Provide the (x, y) coordinate of the cell's center where the given text is located.  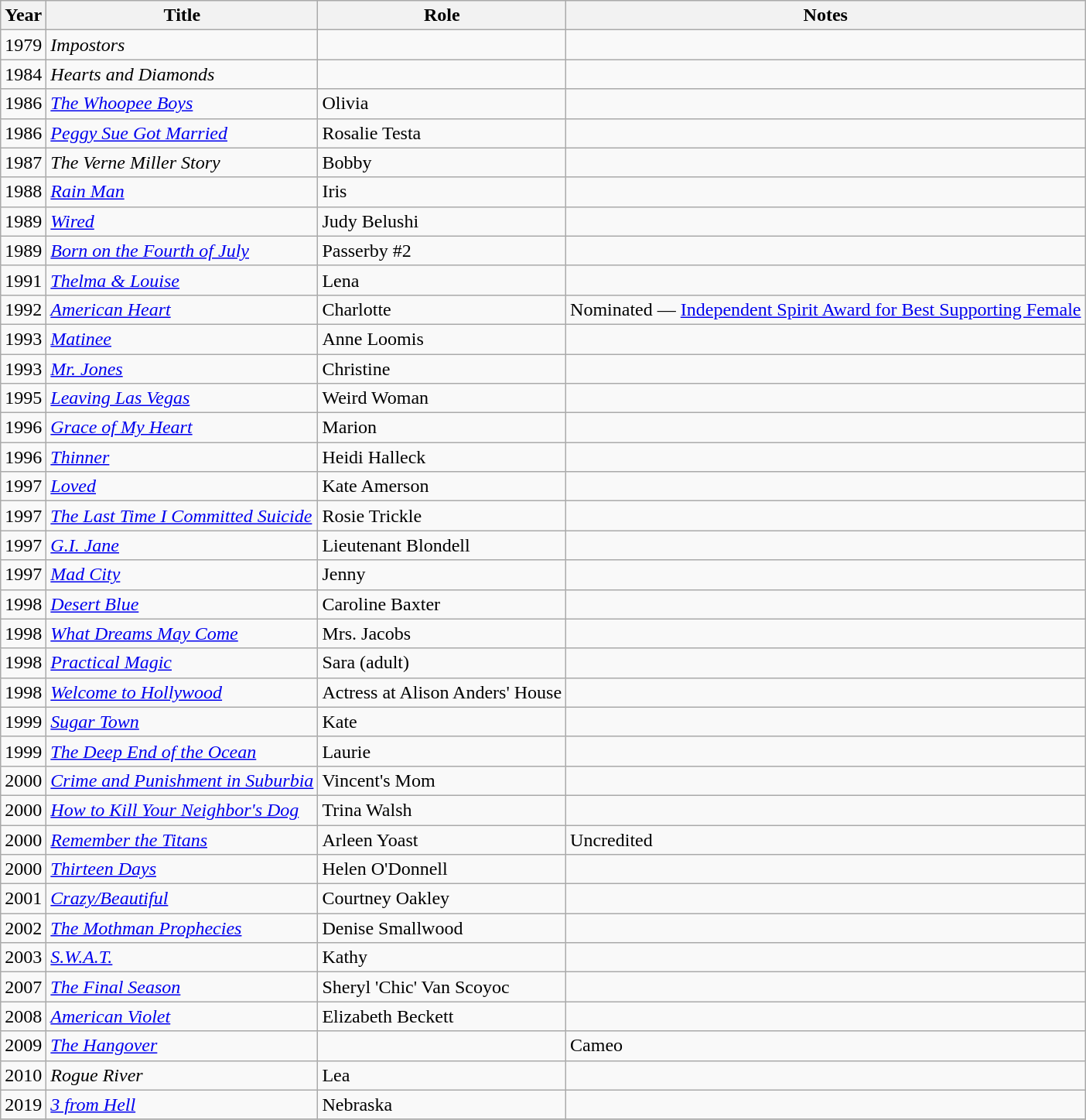
Rain Man (183, 192)
Christine (442, 369)
Lena (442, 280)
Actress at Alison Anders' House (442, 692)
Laurie (442, 751)
Anne Loomis (442, 339)
2001 (23, 899)
Courtney Oakley (442, 899)
1987 (23, 162)
1992 (23, 309)
Born on the Fourth of July (183, 251)
2002 (23, 928)
Lea (442, 1075)
Rosalie Testa (442, 133)
Mr. Jones (183, 369)
Sara (adult) (442, 663)
S.W.A.T. (183, 958)
Rogue River (183, 1075)
The Whoopee Boys (183, 104)
Kate (442, 722)
Remember the Titans (183, 839)
The Deep End of the Ocean (183, 751)
Sugar Town (183, 722)
Grace of My Heart (183, 428)
1991 (23, 280)
The Mothman Prophecies (183, 928)
Arleen Yoast (442, 839)
The Final Season (183, 987)
Charlotte (442, 309)
Title (183, 15)
Trina Walsh (442, 810)
Thirteen Days (183, 869)
1995 (23, 398)
Mad City (183, 575)
The Verne Miller Story (183, 162)
2019 (23, 1105)
How to Kill Your Neighbor's Dog (183, 810)
Year (23, 15)
Uncredited (826, 839)
Jenny (442, 575)
2008 (23, 1016)
1979 (23, 45)
Impostors (183, 45)
Kathy (442, 958)
Nebraska (442, 1105)
The Last Time I Committed Suicide (183, 516)
Denise Smallwood (442, 928)
Vincent's Mom (442, 780)
2007 (23, 987)
Nominated — Independent Spirit Award for Best Supporting Female (826, 309)
Crazy/Beautiful (183, 899)
Passerby #2 (442, 251)
Weird Woman (442, 398)
Wired (183, 221)
Loved (183, 487)
Matinee (183, 339)
American Heart (183, 309)
Role (442, 15)
What Dreams May Come (183, 633)
1984 (23, 74)
2010 (23, 1075)
Mrs. Jacobs (442, 633)
Practical Magic (183, 663)
Kate Amerson (442, 487)
The Hangover (183, 1046)
Helen O'Donnell (442, 869)
Desert Blue (183, 604)
2009 (23, 1046)
Crime and Punishment in Suburbia (183, 780)
Heidi Halleck (442, 457)
Cameo (826, 1046)
American Violet (183, 1016)
Iris (442, 192)
Lieutenant Blondell (442, 545)
1988 (23, 192)
Leaving Las Vegas (183, 398)
Thinner (183, 457)
Sheryl 'Chic' Van Scoyoc (442, 987)
Caroline Baxter (442, 604)
G.I. Jane (183, 545)
Marion (442, 428)
Hearts and Diamonds (183, 74)
Rosie Trickle (442, 516)
Notes (826, 15)
Elizabeth Beckett (442, 1016)
Welcome to Hollywood (183, 692)
Peggy Sue Got Married (183, 133)
2003 (23, 958)
Thelma & Louise (183, 280)
Olivia (442, 104)
Bobby (442, 162)
Judy Belushi (442, 221)
3 from Hell (183, 1105)
